Scan for the cell matching the given text and deliver its [X, Y] coordinate at center. 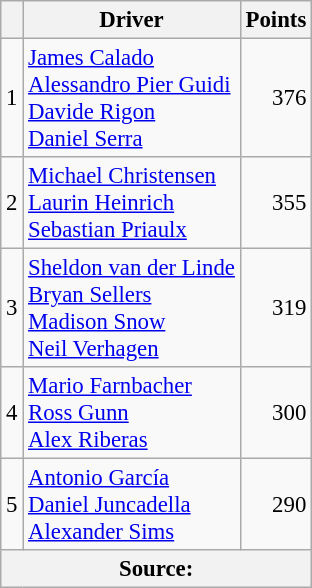
4 [12, 413]
Antonio García Daniel Juncadella Alexander Sims [132, 505]
3 [12, 308]
300 [276, 413]
Driver [132, 20]
Sheldon van der Linde Bryan Sellers Madison Snow Neil Verhagen [132, 308]
319 [276, 308]
Points [276, 20]
2 [12, 203]
Source: [156, 569]
Mario Farnbacher Ross Gunn Alex Riberas [132, 413]
376 [276, 98]
290 [276, 505]
Michael Christensen Laurin Heinrich Sebastian Priaulx [132, 203]
355 [276, 203]
1 [12, 98]
5 [12, 505]
James Calado Alessandro Pier Guidi Davide Rigon Daniel Serra [132, 98]
